Locate the cell with the specified text and output its [x, y] center coordinate. 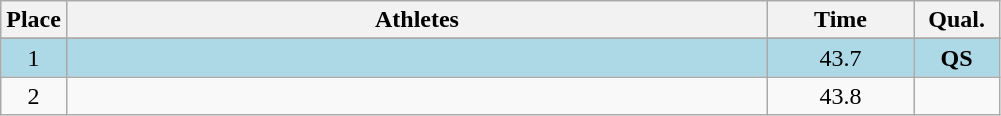
Athletes [416, 20]
43.7 [841, 58]
Place [34, 20]
Time [841, 20]
Qual. [957, 20]
43.8 [841, 96]
QS [957, 58]
1 [34, 58]
2 [34, 96]
